Search for the cell housing the specified text and yield its [X, Y] center coordinate. 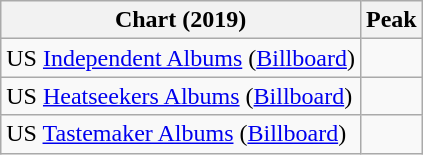
US Heatseekers Albums (Billboard) [181, 96]
US Tastemaker Albums (Billboard) [181, 134]
Chart (2019) [181, 20]
US Independent Albums (Billboard) [181, 58]
Peak [391, 20]
